Return the (X, Y) coordinate for the center point of the cell that contains the specified text.  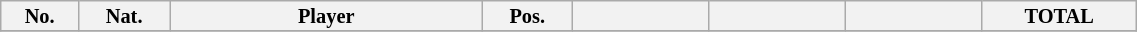
No. (40, 16)
TOTAL (1058, 16)
Player (326, 16)
Pos. (528, 16)
Nat. (124, 16)
